Pinpoint the cell where the given text exists, returning its (x, y) midpoint coordinate. 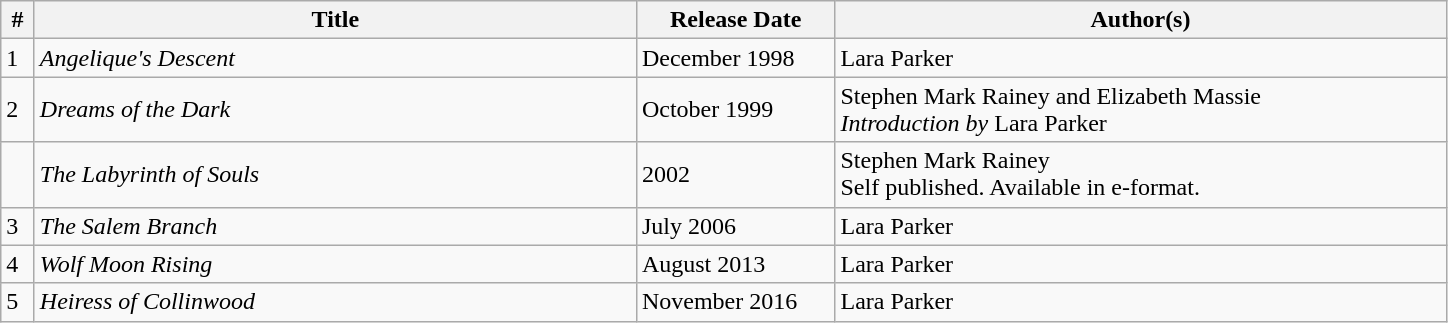
Dreams of the Dark (335, 110)
November 2016 (736, 302)
# (18, 20)
December 1998 (736, 58)
Stephen Mark Rainey and Elizabeth MassieIntroduction by Lara Parker (1140, 110)
October 1999 (736, 110)
1 (18, 58)
Release Date (736, 20)
The Labyrinth of Souls (335, 174)
August 2013 (736, 264)
Heiress of Collinwood (335, 302)
2 (18, 110)
4 (18, 264)
2002 (736, 174)
July 2006 (736, 226)
The Salem Branch (335, 226)
5 (18, 302)
3 (18, 226)
Stephen Mark RaineySelf published. Available in e-format. (1140, 174)
Wolf Moon Rising (335, 264)
Angelique's Descent (335, 58)
Title (335, 20)
Author(s) (1140, 20)
